Output the (x, y) coordinate of the center of the cell containing the given text.  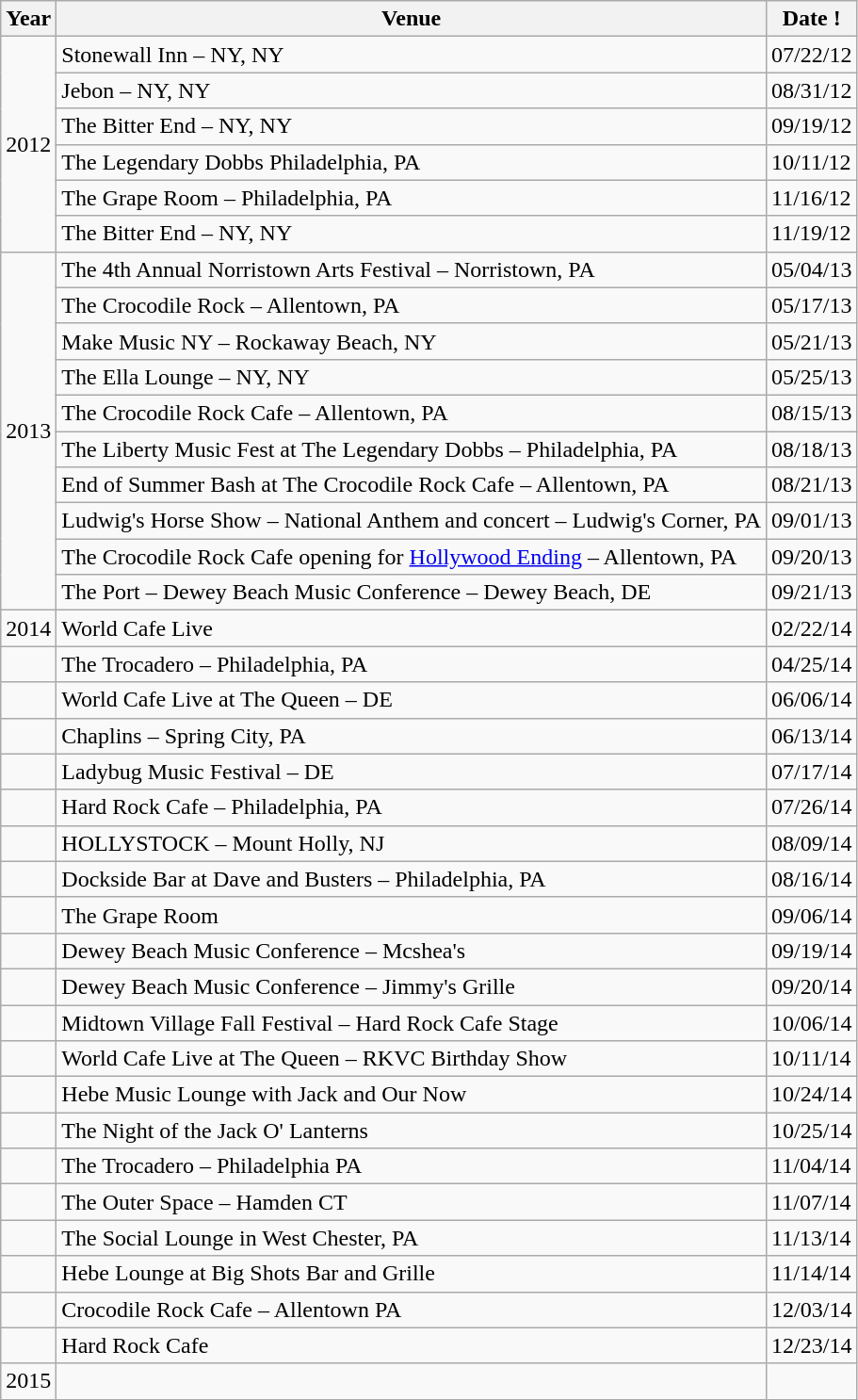
09/01/13 (812, 521)
The Grape Room (412, 915)
Ladybug Music Festival – DE (412, 772)
Year (28, 19)
Ludwig's Horse Show – National Anthem and concert – Ludwig's Corner, PA (412, 521)
Date ! (812, 19)
The Grape Room – Philadelphia, PA (412, 198)
10/25/14 (812, 1131)
05/25/13 (812, 377)
The Night of the Jack O' Lanterns (412, 1131)
09/06/14 (812, 915)
09/19/14 (812, 951)
The 4th Annual Norristown Arts Festival – Norristown, PA (412, 269)
09/21/13 (812, 593)
The Legendary Dobbs Philadelphia, PA (412, 162)
The Trocadero – Philadelphia PA (412, 1166)
08/16/14 (812, 879)
10/24/14 (812, 1095)
06/06/14 (812, 700)
Hebe Music Lounge with Jack and Our Now (412, 1095)
The Crocodile Rock – Allentown, PA (412, 305)
The Social Lounge in West Chester, PA (412, 1238)
Venue (412, 19)
08/31/12 (812, 90)
2015 (28, 1381)
08/15/13 (812, 413)
12/23/14 (812, 1345)
11/13/14 (812, 1238)
09/19/12 (812, 126)
11/19/12 (812, 234)
11/14/14 (812, 1274)
2014 (28, 628)
12/03/14 (812, 1310)
Hard Rock Cafe – Philadelphia, PA (412, 807)
Jebon – NY, NY (412, 90)
The Trocadero – Philadelphia, PA (412, 664)
The Liberty Music Fest at The Legendary Dobbs – Philadelphia, PA (412, 449)
06/13/14 (812, 736)
07/22/12 (812, 55)
11/16/12 (812, 198)
10/11/12 (812, 162)
World Cafe Live at The Queen – DE (412, 700)
10/06/14 (812, 1022)
Hebe Lounge at Big Shots Bar and Grille (412, 1274)
02/22/14 (812, 628)
World Cafe Live at The Queen – RKVC Birthday Show (412, 1059)
05/17/13 (812, 305)
08/09/14 (812, 843)
08/21/13 (812, 485)
11/04/14 (812, 1166)
Crocodile Rock Cafe – Allentown PA (412, 1310)
05/04/13 (812, 269)
07/26/14 (812, 807)
End of Summer Bash at The Crocodile Rock Cafe – Allentown, PA (412, 485)
Chaplins – Spring City, PA (412, 736)
The Port – Dewey Beach Music Conference – Dewey Beach, DE (412, 593)
Dewey Beach Music Conference – Mcshea's (412, 951)
08/18/13 (812, 449)
04/25/14 (812, 664)
2012 (28, 144)
Hard Rock Cafe (412, 1345)
11/07/14 (812, 1202)
Dockside Bar at Dave and Busters – Philadelphia, PA (412, 879)
09/20/13 (812, 557)
Stonewall Inn – NY, NY (412, 55)
05/21/13 (812, 341)
The Crocodile Rock Cafe – Allentown, PA (412, 413)
09/20/14 (812, 986)
The Crocodile Rock Cafe opening for Hollywood Ending – Allentown, PA (412, 557)
The Ella Lounge – NY, NY (412, 377)
10/11/14 (812, 1059)
Midtown Village Fall Festival – Hard Rock Cafe Stage (412, 1022)
World Cafe Live (412, 628)
Make Music NY – Rockaway Beach, NY (412, 341)
The Outer Space – Hamden CT (412, 1202)
2013 (28, 431)
07/17/14 (812, 772)
HOLLYSTOCK – Mount Holly, NJ (412, 843)
Dewey Beach Music Conference – Jimmy's Grille (412, 986)
